From the cell containing the given text, extract its center point as [X, Y] coordinate. 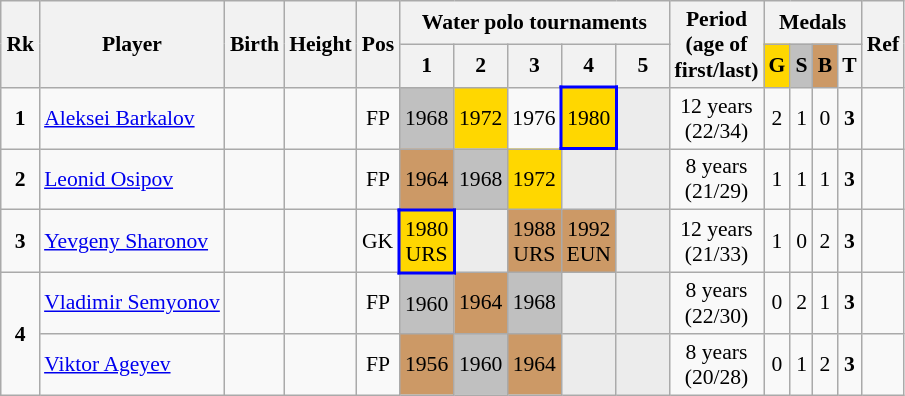
Viktor Ageyev [132, 364]
1992EUN [588, 242]
Pos [378, 44]
1976 [534, 118]
Medals [813, 22]
Rk [20, 44]
5 [642, 66]
Vladimir Semyonov [132, 304]
8 years(22/30) [716, 304]
Height [320, 44]
8 years(21/29) [716, 180]
Water polo tournaments [534, 22]
1956 [426, 364]
Birth [254, 44]
Yevgeny Sharonov [132, 242]
1980URS [426, 242]
T [850, 66]
12 years(21/33) [716, 242]
B [826, 66]
12 years(22/34) [716, 118]
G [778, 66]
Player [132, 44]
GK [378, 242]
8 years(20/28) [716, 364]
Leonid Osipov [132, 180]
1988URS [534, 242]
S [801, 66]
1980 [588, 118]
Aleksei Barkalov [132, 118]
Ref [883, 44]
Period(age offirst/last) [716, 44]
